From the cell containing the given text, extract its center point as (X, Y) coordinate. 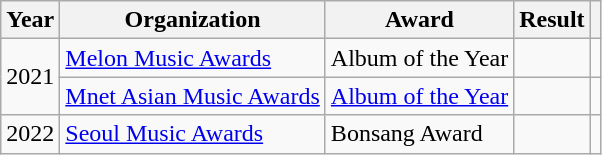
Organization (193, 20)
Result (552, 20)
Mnet Asian Music Awards (193, 96)
2022 (30, 134)
Melon Music Awards (193, 58)
2021 (30, 77)
Award (419, 20)
Year (30, 20)
Bonsang Award (419, 134)
Seoul Music Awards (193, 134)
